Provide the [X, Y] coordinate of the cell's center where the given text is located.  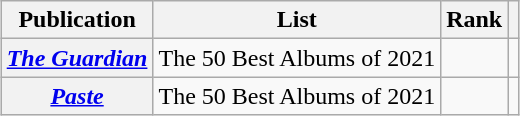
Publication [77, 20]
Paste [77, 96]
List [297, 20]
Rank [474, 20]
The Guardian [77, 58]
